Capture the cell that displays the provided text and extract its (X, Y) central coordinate. 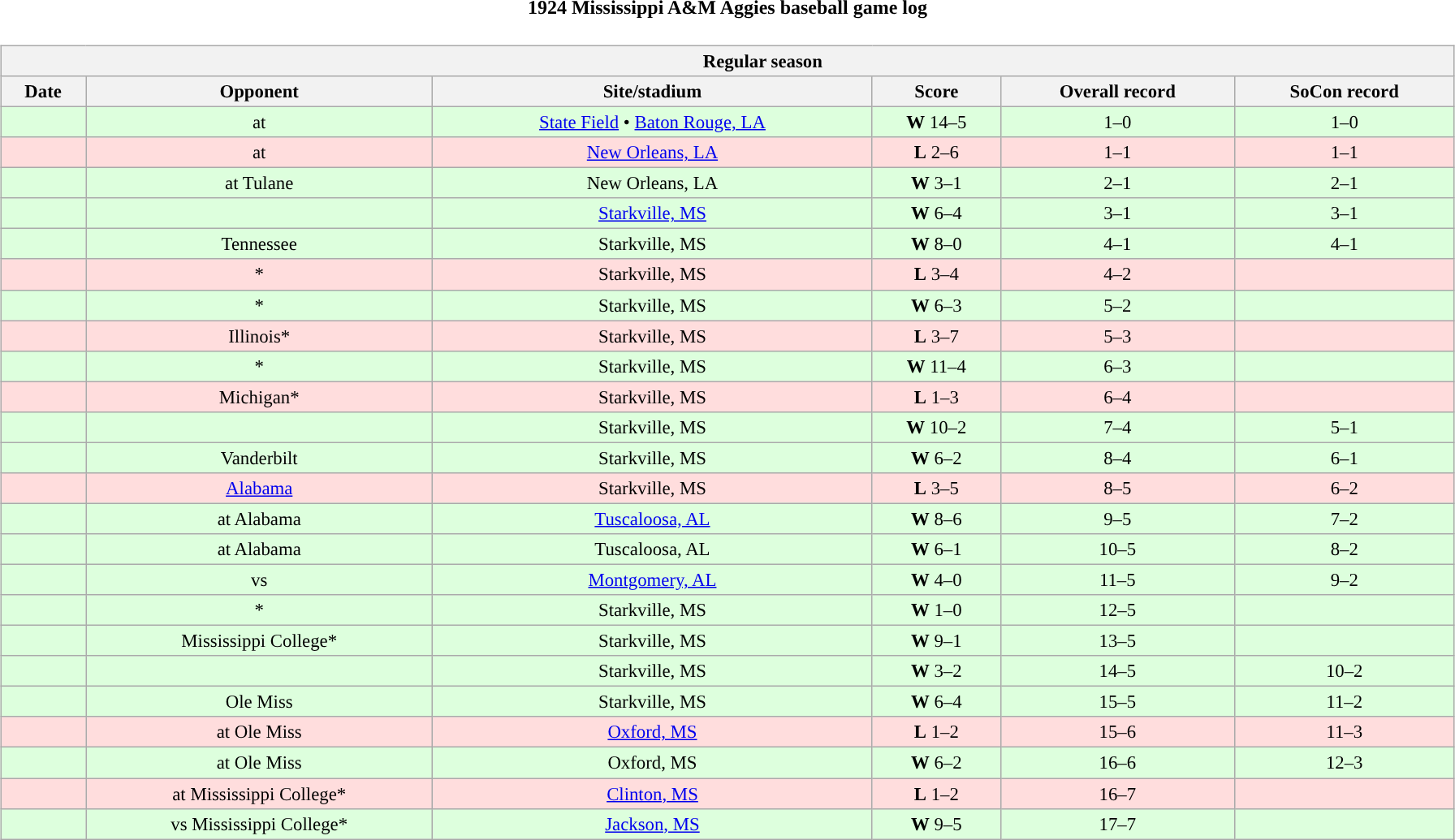
W 11–4 (936, 366)
12–3 (1345, 763)
W 9–1 (936, 641)
8–5 (1117, 489)
9–2 (1345, 579)
15–6 (1117, 732)
Score (936, 92)
W 8–0 (936, 244)
at Mississippi College* (260, 793)
11–5 (1117, 579)
9–5 (1117, 519)
at Tulane (260, 183)
6–3 (1117, 366)
Opponent (260, 92)
Clinton, MS (653, 793)
7–4 (1117, 427)
Alabama (260, 489)
Overall record (1117, 92)
L 1–3 (936, 397)
11–2 (1345, 702)
vs Mississippi College* (260, 824)
16–7 (1117, 793)
Site/stadium (653, 92)
6–1 (1345, 458)
Date (44, 92)
4–2 (1117, 274)
11–3 (1345, 732)
5–3 (1117, 336)
W 6–3 (936, 305)
7–2 (1345, 519)
Jackson, MS (653, 824)
W 3–2 (936, 671)
10–2 (1345, 671)
8–4 (1117, 458)
W 10–2 (936, 427)
17–7 (1117, 824)
13–5 (1117, 641)
SoCon record (1345, 92)
W 3–1 (936, 183)
Regular season (727, 61)
6–4 (1117, 397)
10–5 (1117, 549)
15–5 (1117, 702)
Illinois* (260, 336)
Michigan* (260, 397)
W 9–5 (936, 824)
W 6–1 (936, 549)
L 3–7 (936, 336)
Mississippi College* (260, 641)
W 4–0 (936, 579)
Tennessee (260, 244)
L 2–6 (936, 153)
W 14–5 (936, 122)
5–2 (1117, 305)
W 8–6 (936, 519)
14–5 (1117, 671)
State Field • Baton Rouge, LA (653, 122)
6–2 (1345, 489)
8–2 (1345, 549)
Ole Miss (260, 702)
L 3–5 (936, 489)
12–5 (1117, 610)
Vanderbilt (260, 458)
vs (260, 579)
L 3–4 (936, 274)
16–6 (1117, 763)
5–1 (1345, 427)
W 1–0 (936, 610)
Montgomery, AL (653, 579)
